Pinpoint the cell where the given text exists, returning its [x, y] midpoint coordinate. 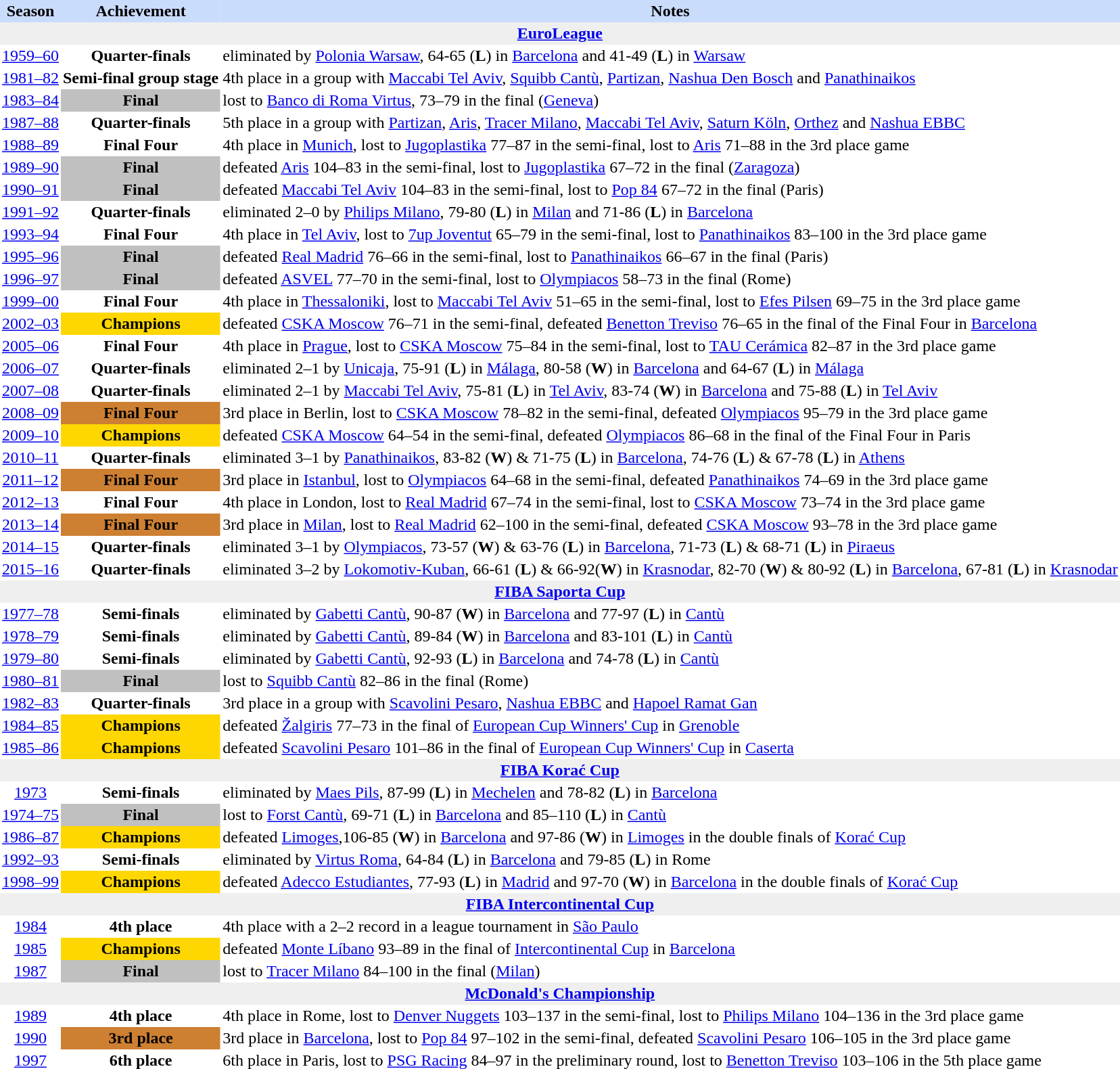
1996–97 [30, 279]
1989–90 [30, 168]
lost to Banco di Roma Virtus, 73–79 in the final (Geneva) [670, 100]
1984–85 [30, 725]
1987–88 [30, 123]
Semi-final group stage [141, 78]
1982–83 [30, 704]
4th place in Rome, lost to Denver Nuggets 103–137 in the semi-final, lost to Philips Milano 104–136 in the 3rd place game [670, 1016]
defeated Maccabi Tel Aviv 104–83 in the semi-final, lost to Pop 84 67–72 in the final (Paris) [670, 189]
1989 [30, 1016]
defeated Real Madrid 76–66 in the semi-final, lost to Panathinaikos 66–67 in the final (Paris) [670, 257]
2008–09 [30, 413]
eliminated 2–1 by Maccabi Tel Aviv, 75-81 (L) in Tel Aviv, 83-74 (W) in Barcelona and 75-88 (L) in Tel Aviv [670, 391]
FIBA Saporta Cup [560, 591]
1974–75 [30, 815]
2012–13 [30, 502]
3rd place [141, 1038]
Season [30, 11]
4th place with a 2–2 record in a league tournament in São Paulo [670, 927]
4th place in Tel Aviv, lost to 7up Joventut 65–79 in the semi-final, lost to Panathinaikos 83–100 in the 3rd place game [670, 234]
1988–89 [30, 145]
2010–11 [30, 457]
4th place in a group with Maccabi Tel Aviv, Squibb Cantù, Partizan, Nashua Den Bosch and Panathinaikos [670, 78]
eliminated by Gabetti Cantù, 90-87 (W) in Barcelona and 77-97 (L) in Cantù [670, 614]
FIBA Intercontinental Cup [560, 904]
1959–60 [30, 55]
EuroLeague [560, 34]
2005–06 [30, 346]
1990 [30, 1038]
1978–79 [30, 636]
2007–08 [30, 391]
1992–93 [30, 859]
3rd place in Milan, lost to Real Madrid 62–100 in the semi-final, defeated CSKA Moscow 93–78 in the 3rd place game [670, 525]
defeated Aris 104–83 in the semi-final, lost to Jugoplastika 67–72 in the final (Zaragoza) [670, 168]
1985 [30, 949]
defeated CSKA Moscow 76–71 in the semi-final, defeated Benetton Treviso 76–65 in the final of the Final Four in Barcelona [670, 323]
eliminated 3–1 by Panathinaikos, 83-82 (W) & 71-75 (L) in Barcelona, 74-76 (L) & 67-78 (L) in Athens [670, 457]
Achievement [141, 11]
2013–14 [30, 525]
lost to Squibb Cantù 82–86 in the final (Rome) [670, 681]
defeated Limoges,106-85 (W) in Barcelona and 97-86 (W) in Limoges in the double finals of Korać Cup [670, 838]
4th place in London, lost to Real Madrid 67–74 in the semi-final, lost to CSKA Moscow 73–74 in the 3rd place game [670, 502]
3rd place in a group with Scavolini Pesaro, Nashua EBBC and Hapoel Ramat Gan [670, 704]
2009–10 [30, 436]
lost to Tracer Milano 84–100 in the final (Milan) [670, 972]
FIBA Korać Cup [560, 770]
1977–78 [30, 614]
defeated CSKA Moscow 64–54 in the semi-final, defeated Olympiacos 86–68 in the final of the Final Four in Paris [670, 436]
eliminated 3–1 by Olympiacos, 73-57 (W) & 63-76 (L) in Barcelona, 71-73 (L) & 68-71 (L) in Piraeus [670, 547]
eliminated by Virtus Roma, 64-84 (L) in Barcelona and 79-85 (L) in Rome [670, 859]
1993–94 [30, 234]
McDonald's Championship [560, 993]
4th place in Thessaloniki, lost to Maccabi Tel Aviv 51–65 in the semi-final, lost to Efes Pilsen 69–75 in the 3rd place game [670, 302]
4th place in Munich, lost to Jugoplastika 77–87 in the semi-final, lost to Aris 71–88 in the 3rd place game [670, 145]
Notes [670, 11]
3rd place in Barcelona, lost to Pop 84 97–102 in the semi-final, defeated Scavolini Pesaro 106–105 in the 3rd place game [670, 1038]
1998–99 [30, 882]
defeated Scavolini Pesaro 101–86 in the final of European Cup Winners' Cup in Caserta [670, 748]
lost to Forst Cantù, 69-71 (L) in Barcelona and 85–110 (L) in Cantù [670, 815]
defeated Monte Líbano 93–89 in the final of Intercontinental Cup in Barcelona [670, 949]
1980–81 [30, 681]
1995–96 [30, 257]
2006–07 [30, 368]
3rd place in Istanbul, lost to Olympiacos 64–68 in the semi-final, defeated Panathinaikos 74–69 in the 3rd place game [670, 480]
defeated Adecco Estudiantes, 77-93 (L) in Madrid and 97-70 (W) in Barcelona in the double finals of Korać Cup [670, 882]
eliminated by Polonia Warsaw, 64-65 (L) in Barcelona and 41-49 (L) in Warsaw [670, 55]
1983–84 [30, 100]
1973 [30, 793]
2002–03 [30, 323]
defeated ASVEL 77–70 in the semi-final, lost to Olympiacos 58–73 in the final (Rome) [670, 279]
eliminated by Gabetti Cantù, 89-84 (W) in Barcelona and 83-101 (L) in Cantù [670, 636]
2015–16 [30, 570]
2014–15 [30, 547]
2011–12 [30, 480]
eliminated 2–0 by Philips Milano, 79-80 (L) in Milan and 71-86 (L) in Barcelona [670, 212]
eliminated by Maes Pils, 87-99 (L) in Mechelen and 78-82 (L) in Barcelona [670, 793]
1984 [30, 927]
1990–91 [30, 189]
1999–00 [30, 302]
1986–87 [30, 838]
eliminated 2–1 by Unicaja, 75-91 (L) in Málaga, 80-58 (W) in Barcelona and 64-67 (L) in Málaga [670, 368]
3rd place in Berlin, lost to CSKA Moscow 78–82 in the semi-final, defeated Olympiacos 95–79 in the 3rd place game [670, 413]
1981–82 [30, 78]
1987 [30, 972]
1991–92 [30, 212]
5th place in a group with Partizan, Aris, Tracer Milano, Maccabi Tel Aviv, Saturn Köln, Orthez and Nashua EBBC [670, 123]
1985–86 [30, 748]
eliminated by Gabetti Cantù, 92-93 (L) in Barcelona and 74-78 (L) in Cantù [670, 659]
defeated Žalgiris 77–73 in the final of European Cup Winners' Cup in Grenoble [670, 725]
4th place in Prague, lost to CSKA Moscow 75–84 in the semi-final, lost to TAU Cerámica 82–87 in the 3rd place game [670, 346]
eliminated 3–2 by Lokomotiv-Kuban, 66-61 (L) & 66-92(W) in Krasnodar, 82-70 (W) & 80-92 (L) in Barcelona, 67-81 (L) in Krasnodar [670, 570]
1979–80 [30, 659]
